Capture the cell that displays the provided text and extract its (x, y) central coordinate. 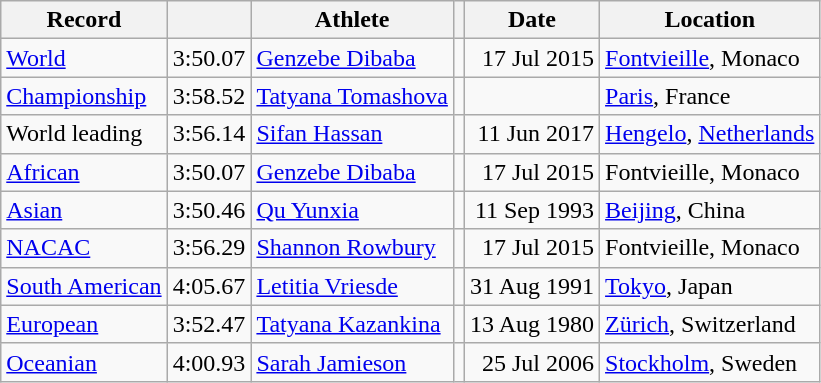
Tatyana Tomashova (352, 96)
Championship (84, 96)
3:56.14 (209, 134)
European (84, 324)
31 Aug 1991 (532, 286)
13 Aug 1980 (532, 324)
World (84, 58)
African (84, 172)
Tokyo, Japan (710, 286)
World leading (84, 134)
Shannon Rowbury (352, 248)
NACAC (84, 248)
Hengelo, Netherlands (710, 134)
Date (532, 20)
Sarah Jamieson (352, 362)
Qu Yunxia (352, 210)
3:50.46 (209, 210)
3:52.47 (209, 324)
Asian (84, 210)
3:58.52 (209, 96)
Letitia Vriesde (352, 286)
11 Jun 2017 (532, 134)
South American (84, 286)
Location (710, 20)
Zürich, Switzerland (710, 324)
Tatyana Kazankina (352, 324)
Sifan Hassan (352, 134)
Athlete (352, 20)
Beijing, China (710, 210)
4:00.93 (209, 362)
Stockholm, Sweden (710, 362)
Oceanian (84, 362)
Paris, France (710, 96)
Record (84, 20)
11 Sep 1993 (532, 210)
4:05.67 (209, 286)
25 Jul 2006 (532, 362)
3:56.29 (209, 248)
